Pinpoint the cell where the given text exists, returning its [x, y] midpoint coordinate. 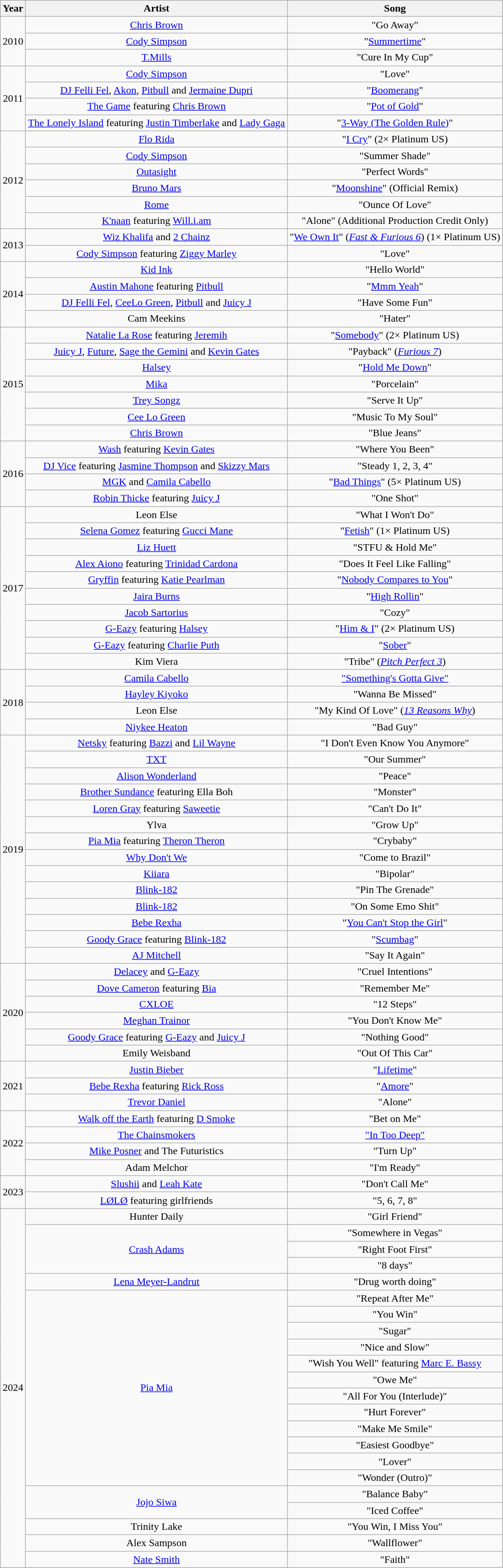
"Serve It Up" [395, 400]
"Say It Again" [395, 955]
"Can't Do It" [395, 808]
"3-Way (The Golden Rule)" [395, 123]
2023 [13, 1192]
"I Don't Even Know You Anymore" [395, 743]
The Lonely Island featuring Justin Timberlake and Lady Gaga [157, 123]
Kim Viera [157, 661]
"8 days" [395, 1266]
"Wallflower" [395, 1543]
"Iced Coffee" [395, 1510]
Jacob Sartorius [157, 612]
"Wish You Well" featuring Marc E. Bassy [395, 1363]
"Nobody Compares to You" [395, 580]
Dove Cameron featuring Bia [157, 988]
Halsey [157, 368]
"One Shot" [395, 498]
"My Kind Of Love" (13 Reasons Why) [395, 710]
Robin Thicke featuring Juicy J [157, 498]
"Pot of Gold" [395, 106]
"Monster" [395, 792]
"Nice and Slow" [395, 1347]
Loren Gray featuring Saweetie [157, 808]
"Go Away" [395, 25]
"Repeat After Me" [395, 1298]
"Scumbag" [395, 939]
"Boomerang" [395, 90]
"Somewhere in Vegas" [395, 1233]
"Wanna Be Missed" [395, 694]
2015 [13, 384]
Trinity Lake [157, 1527]
"Have Some Fun" [395, 302]
Trevor Daniel [157, 1102]
"You Win, I Miss You" [395, 1527]
Artist [157, 9]
"12 Steps" [395, 1004]
2017 [13, 588]
"Out Of This Car" [395, 1053]
Bebe Rexha [157, 923]
"Cruel Intentions" [395, 971]
2016 [13, 473]
2024 [13, 1388]
Emily Weisband [157, 1053]
"Ounce Of Love" [395, 205]
Adam Melchor [157, 1167]
G-Eazy featuring Charlie Puth [157, 645]
Cam Meekins [157, 319]
Jojo Siwa [157, 1502]
"You Can't Stop the Girl" [395, 923]
"Sober" [395, 645]
"Girl Friend" [395, 1216]
Pia Mia featuring Theron Theron [157, 841]
AJ Mitchell [157, 955]
Crash Adams [157, 1249]
Bebe Rexha featuring Rick Ross [157, 1086]
DJ Felli Fel, CeeLo Green, Pitbull and Juicy J [157, 302]
LØLØ featuring girlfriends [157, 1200]
Goody Grace featuring Blink-182 [157, 939]
Jaira Burns [157, 596]
"Payback" (Furious 7) [395, 351]
"Bipolar" [395, 874]
Mike Posner and The Futuristics [157, 1151]
Austin Mahone featuring Pitbull [157, 286]
Ylva [157, 825]
Wash featuring Kevin Gates [157, 449]
Camila Cabello [157, 678]
"Steady 1, 2, 3, 4" [395, 465]
"STFU & Hold Me" [395, 547]
"Turn Up" [395, 1151]
Brother Sundance featuring Ella Boh [157, 792]
"Pin The Grenade" [395, 890]
Liz Huett [157, 547]
Kiiara [157, 874]
"Come to Brazil" [395, 857]
Slushii and Leah Kate [157, 1184]
"Mmm Yeah" [395, 286]
Netsky featuring Bazzi and Lil Wayne [157, 743]
MGK and Camila Cabello [157, 482]
T.Mills [157, 57]
Gryffin featuring Katie Pearlman [157, 580]
"Peace" [395, 776]
Why Don't We [157, 857]
Outasight [157, 172]
"Fetish" (1× Platinum US) [395, 531]
2013 [13, 245]
Hayley Kiyoko [157, 694]
Kid Ink [157, 270]
"Music To My Soul" [395, 416]
"Perfect Words" [395, 172]
Wiz Khalifa and 2 Chainz [157, 237]
"Summer Shade" [395, 155]
Juicy J, Future, Sage the Gemini and Kevin Gates [157, 351]
Lena Meyer-Landrut [157, 1282]
"Crybaby" [395, 841]
"Bet on Me" [395, 1119]
"Hurt Forever" [395, 1412]
"Our Summer" [395, 760]
DJ Felli Fel, Akon, Pitbull and Jermaine Dupri [157, 90]
Bruno Mars [157, 188]
Goody Grace featuring G-Eazy and Juicy J [157, 1037]
2021 [13, 1086]
"You Win" [395, 1315]
Song [395, 9]
Hunter Daily [157, 1216]
"Alone" (Additional Production Credit Only) [395, 221]
"Hold Me Down" [395, 368]
2011 [13, 98]
"Grow Up" [395, 825]
The Game featuring Chris Brown [157, 106]
Mika [157, 384]
K'naan featuring Will.i.am [157, 221]
"5, 6, 7, 8" [395, 1200]
Pia Mia [157, 1388]
2018 [13, 702]
Trey Songz [157, 400]
"Cozy" [395, 612]
"Bad Things" (5× Platinum US) [395, 482]
Rome [157, 205]
Cody Simpson featuring Ziggy Marley [157, 253]
"Tribe" (Pitch Perfect 3) [395, 661]
"You Don't Know Me" [395, 1021]
Alison Wonderland [157, 776]
"Blue Jeans" [395, 433]
Selena Gomez featuring Gucci Mane [157, 531]
"Something's Gotta Give" [395, 678]
"Sugar" [395, 1331]
"In Too Deep" [395, 1135]
"I'm Ready" [395, 1167]
Flo Rida [157, 139]
"Nothing Good" [395, 1037]
"Amore" [395, 1086]
"Hater" [395, 319]
2012 [13, 180]
Justin Bieber [157, 1070]
Cee Lo Green [157, 416]
"We Own It" (Fast & Furious 6) (1× Platinum US) [395, 237]
Year [13, 9]
"Alone" [395, 1102]
Meghan Trainor [157, 1021]
"Moonshine" (Official Remix) [395, 188]
"High Rollin" [395, 596]
The Chainsmokers [157, 1135]
"Summertime" [395, 41]
"Don't Call Me" [395, 1184]
2022 [13, 1143]
"Somebody" (2× Platinum US) [395, 335]
"What I Won't Do" [395, 515]
2014 [13, 294]
"Drug worth doing" [395, 1282]
TXT [157, 760]
Alex Aiono featuring Trinidad Cardona [157, 564]
Delacey and G-Eazy [157, 971]
"Easiest Goodbye" [395, 1445]
"Cure In My Cup" [395, 57]
G-Eazy featuring Halsey [157, 629]
2020 [13, 1012]
Walk off the Earth featuring D Smoke [157, 1119]
DJ Vice featuring Jasmine Thompson and Skizzy Mars [157, 465]
CXLOE [157, 1004]
2010 [13, 41]
Niykee Heaton [157, 727]
"On Some Emo Shit" [395, 906]
"Balance Baby" [395, 1494]
"Bad Guy" [395, 727]
Alex Sampson [157, 1543]
"Remember Me" [395, 988]
"Owe Me" [395, 1380]
"Lifetime" [395, 1070]
Natalie La Rose featuring Jeremih [157, 335]
"I Cry" (2× Platinum US) [395, 139]
2019 [13, 849]
"All For You (Interlude)" [395, 1396]
"Right Foot First" [395, 1249]
"Him & I" (2× Platinum US) [395, 629]
"Make Me Smile" [395, 1429]
"Lover" [395, 1461]
"Where You Been" [395, 449]
Nate Smith [157, 1559]
"Hello World" [395, 270]
"Does It Feel Like Falling" [395, 564]
"Wonder (Outro)" [395, 1478]
"Porcelain" [395, 384]
"Faith" [395, 1559]
